Determine the (X, Y) coordinate at the center of the cell enclosing the given text.  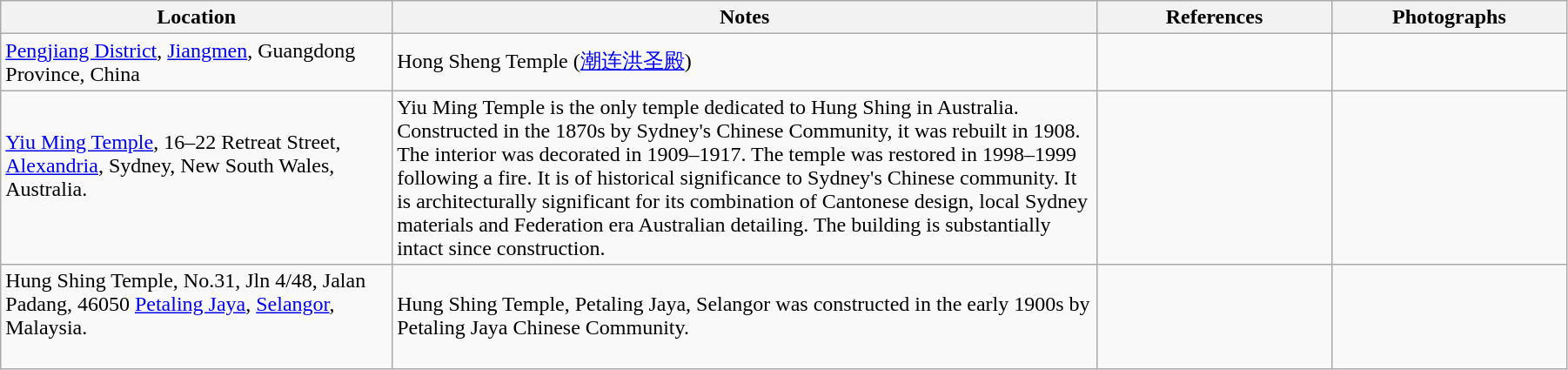
Location (197, 17)
Notes (745, 17)
Photographs (1449, 17)
Hung Shing Temple, No.31, Jln 4/48, Jalan Padang, 46050 Petaling Jaya, Selangor, Malaysia. (197, 317)
Hung Shing Temple, Petaling Jaya, Selangor was constructed in the early 1900s by Petaling Jaya Chinese Community. (745, 317)
Hong Sheng Temple (潮连洪圣殿) (745, 63)
Pengjiang District, Jiangmen, Guangdong Province, China (197, 63)
Yiu Ming Temple, 16–22 Retreat Street, Alexandria, Sydney, New South Wales, Australia. (197, 178)
References (1215, 17)
